For the text-containing cell, return its midpoint in [X, Y] coordinate format. 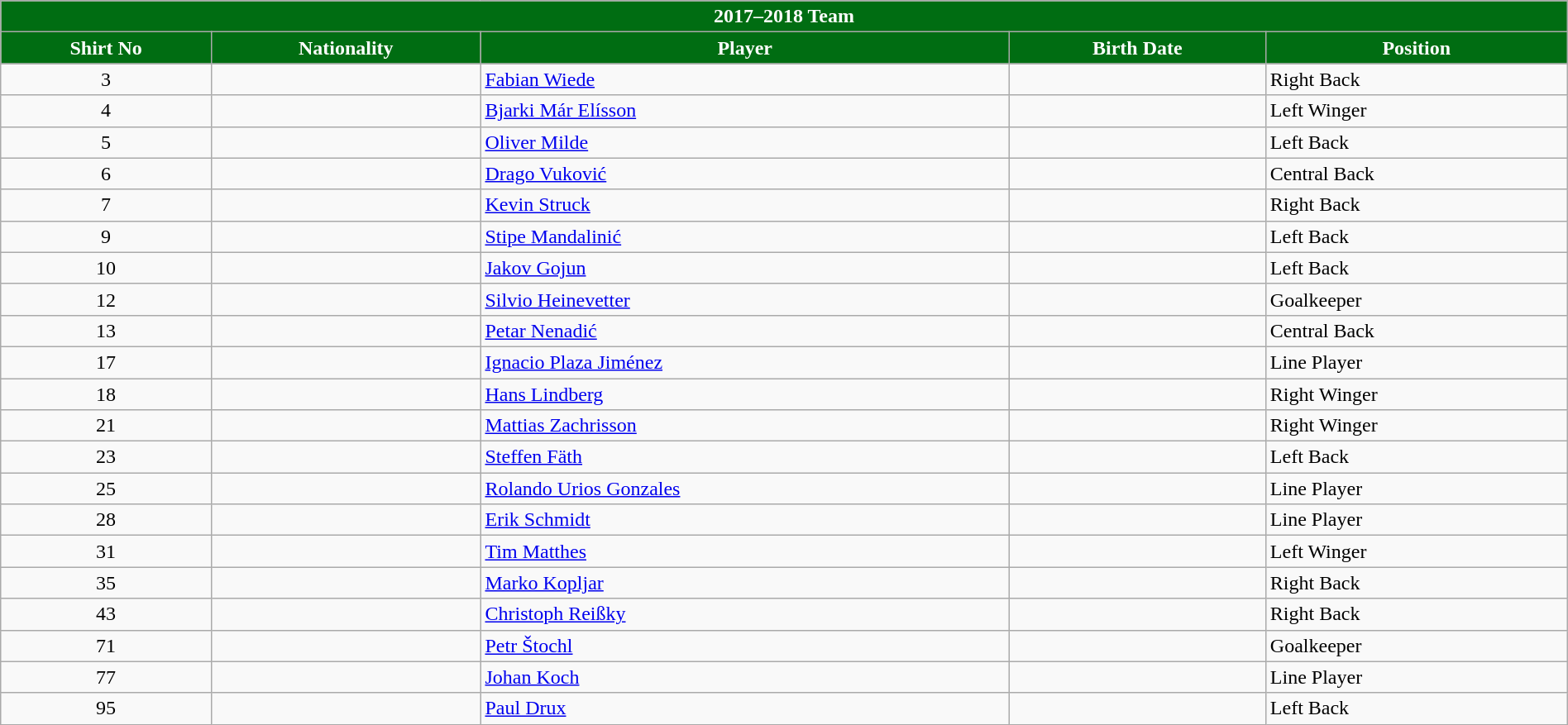
10 [106, 268]
5 [106, 142]
Silvio Heinevetter [744, 299]
95 [106, 708]
Tim Matthes [744, 551]
77 [106, 677]
Mattias Zachrisson [744, 426]
Erik Schmidt [744, 520]
Christoph Reißky [744, 614]
18 [106, 394]
Nationality [346, 48]
Jakov Gojun [744, 268]
7 [106, 205]
Paul Drux [744, 708]
2017–2018 Team [784, 17]
43 [106, 614]
Rolando Urios Gonzales [744, 489]
Petr Štochl [744, 646]
17 [106, 362]
21 [106, 426]
Hans Lindberg [744, 394]
6 [106, 174]
31 [106, 551]
28 [106, 520]
13 [106, 331]
3 [106, 79]
4 [106, 111]
Steffen Fäth [744, 457]
71 [106, 646]
Fabian Wiede [744, 79]
Position [1416, 48]
25 [106, 489]
Kevin Struck [744, 205]
12 [106, 299]
Stipe Mandalinić [744, 236]
Ignacio Plaza Jiménez [744, 362]
Player [744, 48]
Shirt No [106, 48]
9 [106, 236]
Oliver Milde [744, 142]
Johan Koch [744, 677]
23 [106, 457]
35 [106, 583]
Petar Nenadić [744, 331]
Bjarki Már Elísson [744, 111]
Birth Date [1137, 48]
Drago Vuković [744, 174]
Marko Kopljar [744, 583]
